Pinpoint the cell where the given text exists, returning its [X, Y] midpoint coordinate. 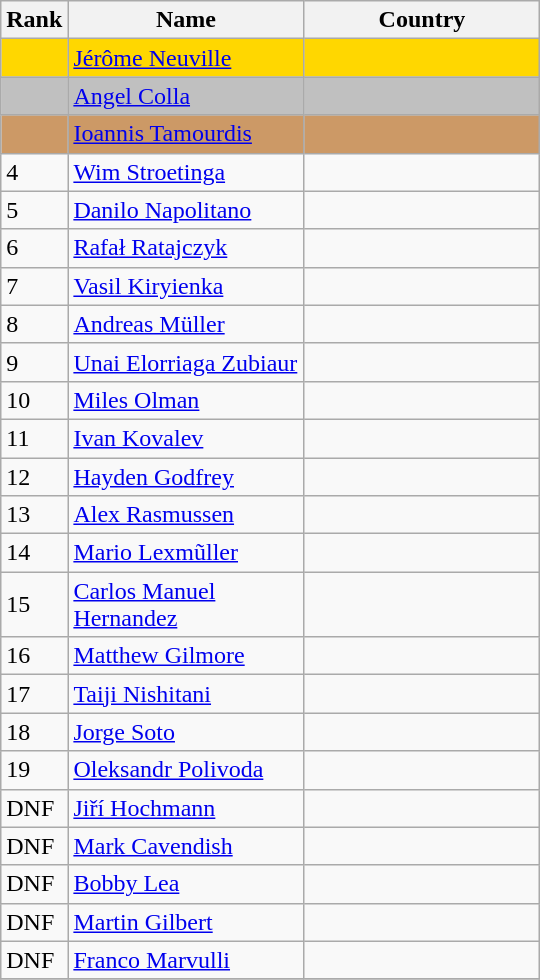
Carlos Manuel Hernandez [186, 604]
15 [34, 604]
Andreas Müller [186, 324]
Franco Marvulli [186, 960]
Jérôme Neuville [186, 58]
Ivan Kovalev [186, 438]
8 [34, 324]
5 [34, 210]
19 [34, 770]
Oleksandr Polivoda [186, 770]
Mark Cavendish [186, 846]
Danilo Napolitano [186, 210]
14 [34, 553]
4 [34, 172]
Wim Stroetinga [186, 172]
17 [34, 694]
Hayden Godfrey [186, 477]
10 [34, 400]
16 [34, 656]
Jorge Soto [186, 732]
12 [34, 477]
Taiji Nishitani [186, 694]
6 [34, 248]
Ioannis Tamourdis [186, 134]
Rafał Ratajczyk [186, 248]
Bobby Lea [186, 884]
7 [34, 286]
18 [34, 732]
11 [34, 438]
Jiří Hochmann [186, 808]
Matthew Gilmore [186, 656]
Vasil Kiryienka [186, 286]
Rank [34, 20]
Miles Olman [186, 400]
13 [34, 515]
Angel Colla [186, 96]
Name [186, 20]
Mario Lexmũller [186, 553]
Martin Gilbert [186, 922]
Unai Elorriaga Zubiaur [186, 362]
Country [422, 20]
9 [34, 362]
Alex Rasmussen [186, 515]
